Return the [x, y] coordinate for the center point of the cell that contains the specified text.  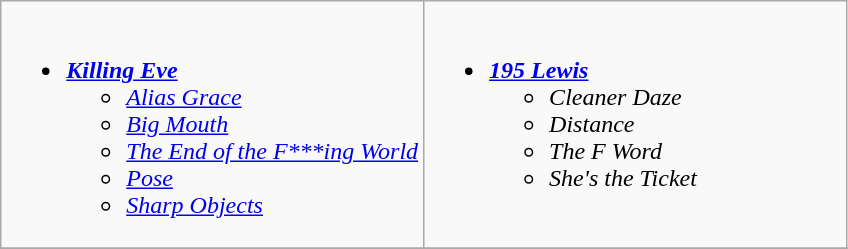
Killing EveAlias GraceBig MouthThe End of the F***ing WorldPoseSharp Objects [212, 125]
195 LewisCleaner DazeDistanceThe F WordShe's the Ticket [636, 125]
